Determine the (X, Y) coordinate at the center of the cell enclosing the given text.  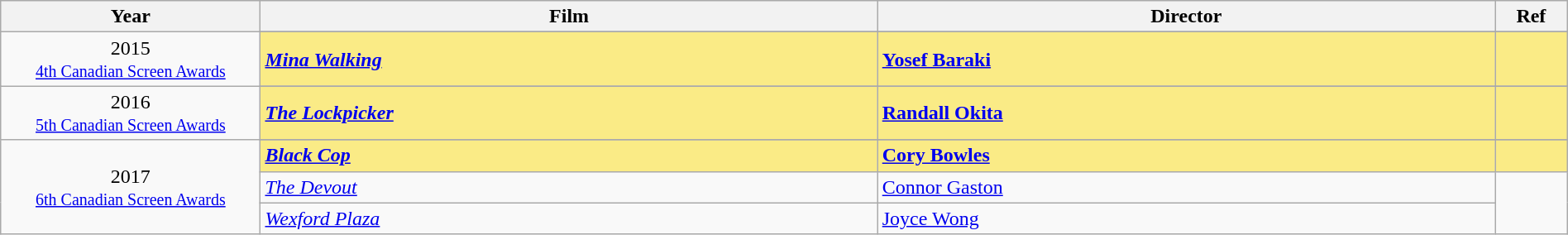
Wexford Plaza (569, 218)
Randall Okita (1186, 113)
Director (1186, 17)
Connor Gaston (1186, 187)
Cory Bowles (1186, 156)
Black Cop (569, 156)
Yosef Baraki (1186, 60)
Film (569, 17)
2016 5th Canadian Screen Awards (131, 113)
The Lockpicker (569, 113)
Mina Walking (569, 60)
Joyce Wong (1186, 218)
Year (131, 17)
Ref (1532, 17)
2015 4th Canadian Screen Awards (131, 60)
The Devout (569, 187)
2017 6th Canadian Screen Awards (131, 187)
